From the cell containing the given text, extract its center point as [x, y] coordinate. 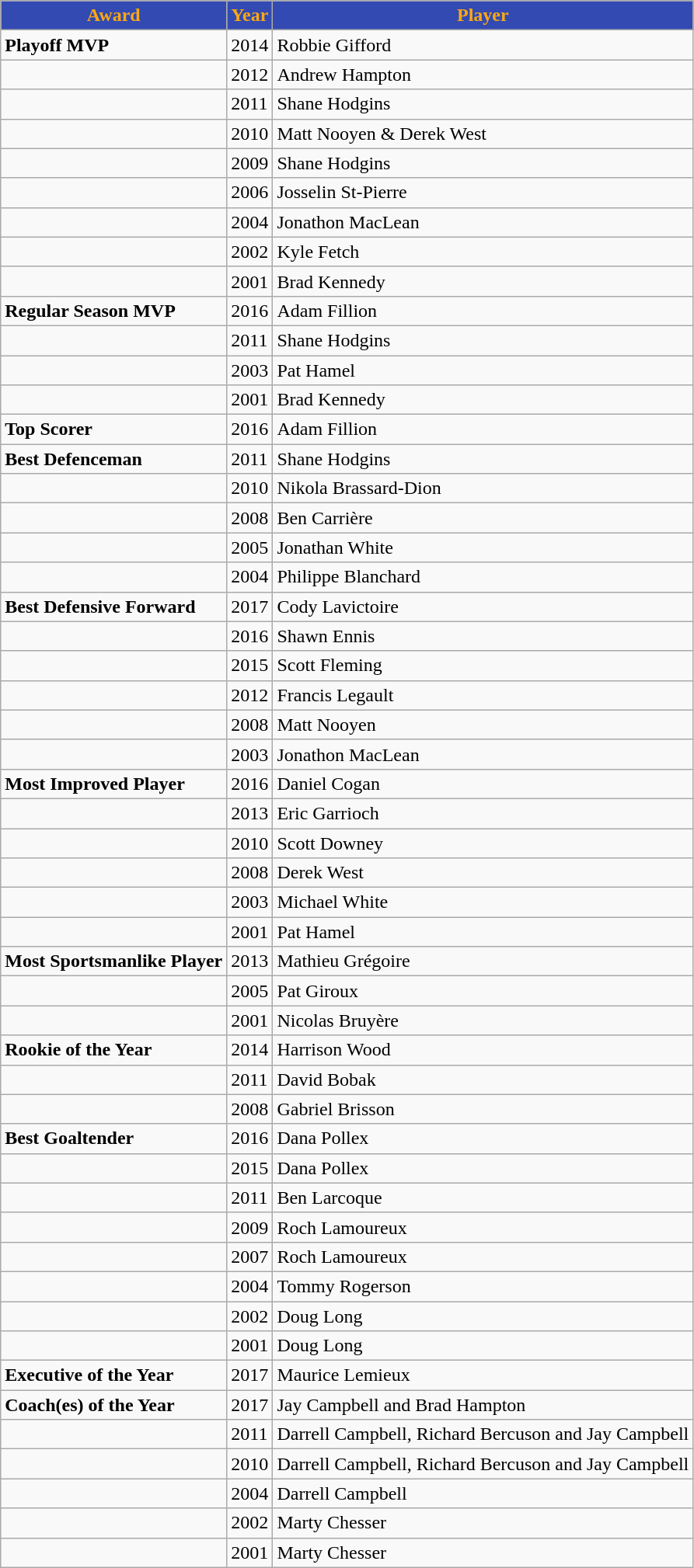
Tommy Rogerson [483, 1286]
Rookie of the Year [113, 1050]
Coach(es) of the Year [113, 1405]
Best Goaltender [113, 1139]
Executive of the Year [113, 1375]
Nicolas Bruyère [483, 1020]
Award [113, 16]
Top Scorer [113, 429]
Daniel Cogan [483, 784]
Pat Giroux [483, 991]
Kyle Fetch [483, 252]
Matt Nooyen & Derek West [483, 134]
Mathieu Grégoire [483, 961]
Scott Downey [483, 843]
Playoff MVP [113, 45]
Best Defensive Forward [113, 607]
Year [250, 16]
Jay Campbell and Brad Hampton [483, 1405]
Eric Garrioch [483, 813]
Most Sportsmanlike Player [113, 961]
Scott Fleming [483, 666]
Ben Carrière [483, 518]
Josselin St-Pierre [483, 193]
Most Improved Player [113, 784]
Philippe Blanchard [483, 577]
Shawn Ennis [483, 636]
Derek West [483, 873]
Robbie Gifford [483, 45]
Harrison Wood [483, 1050]
Regular Season MVP [113, 311]
2006 [250, 193]
Jonathan White [483, 548]
Andrew Hampton [483, 75]
David Bobak [483, 1080]
Ben Larcoque [483, 1198]
Player [483, 16]
Best Defenceman [113, 459]
Matt Nooyen [483, 725]
Francis Legault [483, 695]
Cody Lavictoire [483, 607]
Gabriel Brisson [483, 1109]
Darrell Campbell [483, 1493]
Nikola Brassard-Dion [483, 488]
Maurice Lemieux [483, 1375]
Michael White [483, 902]
2007 [250, 1257]
